Return the [X, Y] coordinate for the center point of the cell that contains the specified text.  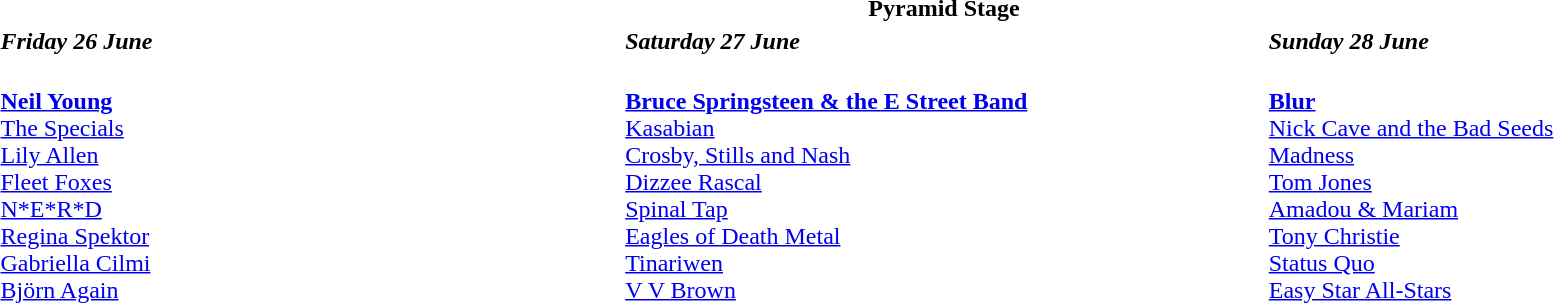
Saturday 27 June [944, 41]
